Search for the cell housing the specified text and yield its [x, y] center coordinate. 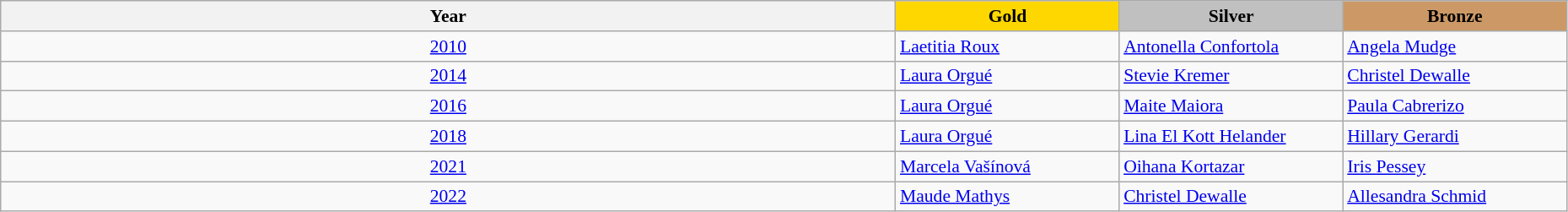
Bronze [1454, 16]
Oihana Kortazar [1231, 166]
2010 [449, 46]
Silver [1231, 16]
2021 [449, 166]
2014 [449, 76]
Laetitia Roux [1007, 46]
2022 [449, 197]
Gold [1007, 16]
Marcela Vašínová [1007, 166]
Angela Mudge [1454, 46]
Allesandra Schmid [1454, 197]
Antonella Confortola [1231, 46]
Hillary Gerardi [1454, 137]
Maite Maiora [1231, 106]
2016 [449, 106]
Stevie Kremer [1231, 76]
Lina El Kott Helander [1231, 137]
Year [449, 16]
Maude Mathys [1007, 197]
Paula Cabrerizo [1454, 106]
2018 [449, 137]
Iris Pessey [1454, 166]
